Locate the cell with the specified text and output its [x, y] center coordinate. 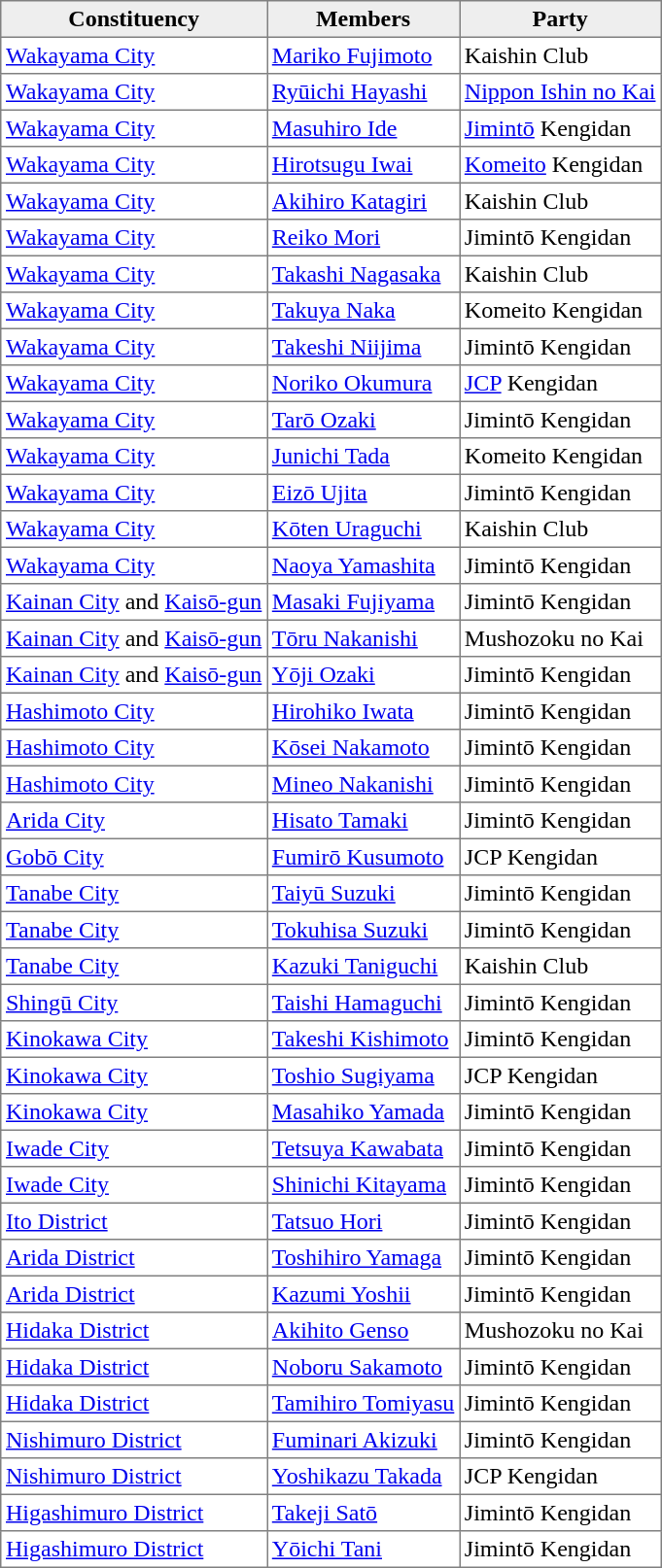
Kōsei Nakamoto [364, 748]
Akihito Genso [364, 1331]
Taishi Hamaguchi [364, 1003]
Kazuki Taniguchi [364, 967]
Fuminari Akizuki [364, 1440]
Junichi Tada [364, 457]
Hisato Tamaki [364, 821]
Naoya Yamashita [364, 565]
Tamihiro Tomiyasu [364, 1404]
Akihiro Katagiri [364, 201]
Masuhiro Ide [364, 128]
Taiyū Suzuki [364, 894]
Ryūichi Hayashi [364, 92]
Tetsuya Kawabata [364, 1148]
Toshihiro Yamaga [364, 1258]
Ito District [134, 1221]
Takeshi Kishimoto [364, 1040]
Mariko Fujimoto [364, 55]
Yoshikazu Takada [364, 1477]
Party [560, 19]
Members [364, 19]
Takeji Satō [364, 1513]
Shingū City [134, 1003]
Takashi Nagasaka [364, 274]
Kazumi Yoshii [364, 1294]
Noriko Okumura [364, 384]
Takeshi Niijima [364, 347]
Takuya Naka [364, 311]
Tatsuo Hori [364, 1221]
Toshio Sugiyama [364, 1075]
Constituency [134, 19]
Kōten Uraguchi [364, 529]
Shinichi Kitayama [364, 1185]
Fumirō Kusumoto [364, 857]
Mineo Nakanishi [364, 784]
Arida City [134, 821]
Hirotsugu Iwai [364, 165]
Gobō City [134, 857]
Tokuhisa Suzuki [364, 930]
Yōichi Tani [364, 1550]
Nippon Ishin no Kai [560, 92]
Masaki Fujiyama [364, 602]
Eizō Ujita [364, 493]
Noboru Sakamoto [364, 1367]
Reiko Mori [364, 238]
Tōru Nakanishi [364, 638]
Tarō Ozaki [364, 420]
Yōji Ozaki [364, 675]
Masahiko Yamada [364, 1112]
Hirohiko Iwata [364, 711]
